Detect which cell encompasses the target text, then output its [x, y] center coordinate. 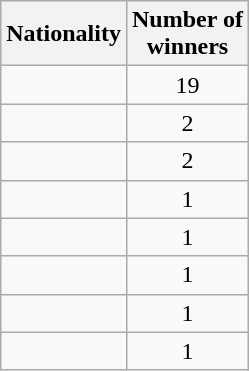
Nationality [64, 34]
Number ofwinners [187, 34]
19 [187, 85]
